Capture the cell that displays the provided text and extract its (X, Y) central coordinate. 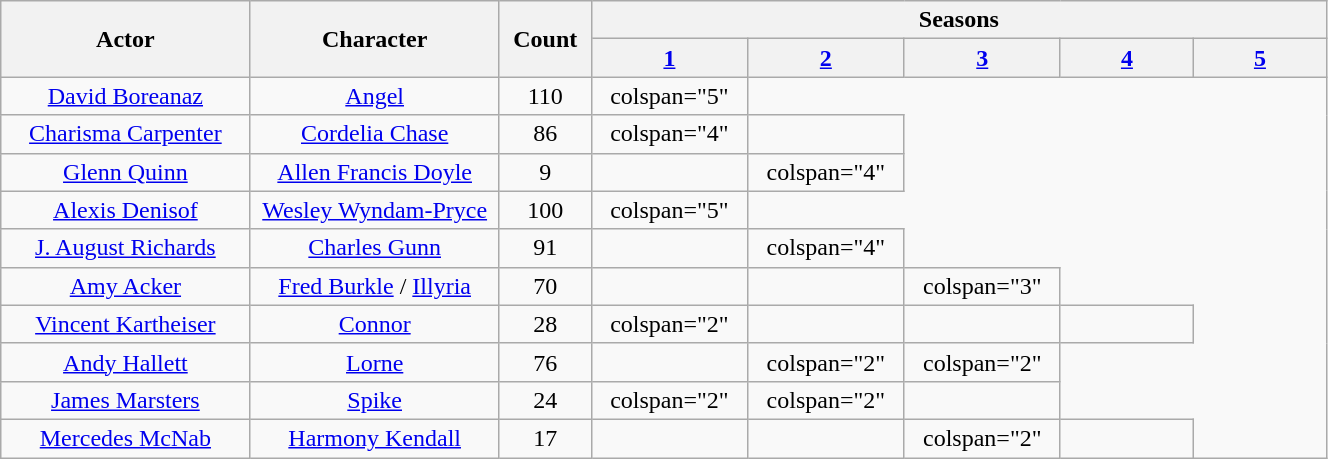
Allen Francis Doyle (374, 172)
Amy Acker (126, 286)
2 (826, 58)
Fred Burkle / Illyria (374, 286)
David Boreanaz (126, 96)
100 (545, 210)
James Marsters (126, 400)
Connor (374, 324)
76 (545, 362)
Spike (374, 400)
24 (545, 400)
5 (1260, 58)
colspan="3" (982, 286)
Vincent Kartheiser (126, 324)
Charisma Carpenter (126, 134)
Seasons (958, 20)
Andy Hallett (126, 362)
86 (545, 134)
J. August Richards (126, 248)
Alexis Denisof (126, 210)
28 (545, 324)
Harmony Kendall (374, 438)
Actor (126, 39)
110 (545, 96)
Count (545, 39)
9 (545, 172)
Charles Gunn (374, 248)
70 (545, 286)
17 (545, 438)
Glenn Quinn (126, 172)
Cordelia Chase (374, 134)
4 (1126, 58)
1 (669, 58)
Mercedes McNab (126, 438)
Angel (374, 96)
91 (545, 248)
Character (374, 39)
3 (982, 58)
Lorne (374, 362)
Wesley Wyndam-Pryce (374, 210)
